For the text-containing cell, return its midpoint in [x, y] coordinate format. 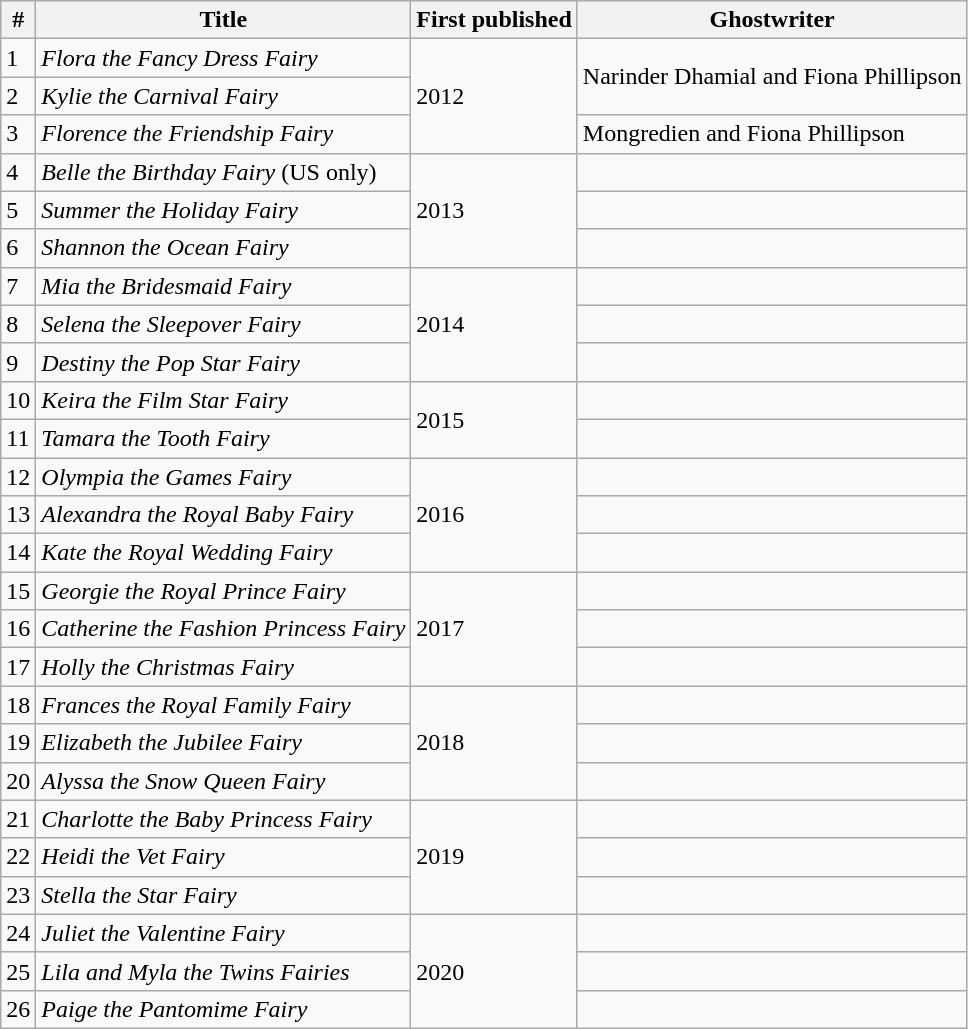
13 [18, 515]
# [18, 20]
Alyssa the Snow Queen Fairy [224, 781]
First published [494, 20]
Mongredien and Fiona Phillipson [772, 134]
1 [18, 58]
Tamara the Tooth Fairy [224, 438]
2018 [494, 743]
7 [18, 286]
2013 [494, 210]
Destiny the Pop Star Fairy [224, 362]
Charlotte the Baby Princess Fairy [224, 819]
Kylie the Carnival Fairy [224, 96]
Holly the Christmas Fairy [224, 667]
3 [18, 134]
Keira the Film Star Fairy [224, 400]
21 [18, 819]
2014 [494, 324]
Ghostwriter [772, 20]
Georgie the Royal Prince Fairy [224, 591]
22 [18, 857]
14 [18, 553]
2020 [494, 971]
Heidi the Vet Fairy [224, 857]
5 [18, 210]
8 [18, 324]
2012 [494, 96]
6 [18, 248]
9 [18, 362]
Belle the Birthday Fairy (US only) [224, 172]
20 [18, 781]
25 [18, 971]
12 [18, 477]
Narinder Dhamial and Fiona Phillipson [772, 77]
10 [18, 400]
Stella the Star Fairy [224, 895]
23 [18, 895]
24 [18, 933]
Elizabeth the Jubilee Fairy [224, 743]
Alexandra the Royal Baby Fairy [224, 515]
2016 [494, 515]
Florence the Friendship Fairy [224, 134]
Mia the Bridesmaid Fairy [224, 286]
Juliet the Valentine Fairy [224, 933]
15 [18, 591]
2019 [494, 857]
2017 [494, 629]
4 [18, 172]
26 [18, 1009]
Frances the Royal Family Fairy [224, 705]
Flora the Fancy Dress Fairy [224, 58]
2 [18, 96]
Kate the Royal Wedding Fairy [224, 553]
18 [18, 705]
Olympia the Games Fairy [224, 477]
2015 [494, 419]
Selena the Sleepover Fairy [224, 324]
11 [18, 438]
16 [18, 629]
Shannon the Ocean Fairy [224, 248]
Paige the Pantomime Fairy [224, 1009]
Lila and Myla the Twins Fairies [224, 971]
Title [224, 20]
17 [18, 667]
Summer the Holiday Fairy [224, 210]
Catherine the Fashion Princess Fairy [224, 629]
19 [18, 743]
